Detect which cell encompasses the target text, then output its [X, Y] center coordinate. 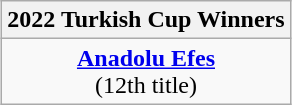
2022 Turkish Cup Winners [146, 20]
Anadolu Efes(12th title) [146, 72]
